For the text-containing cell, return its midpoint in (X, Y) coordinate format. 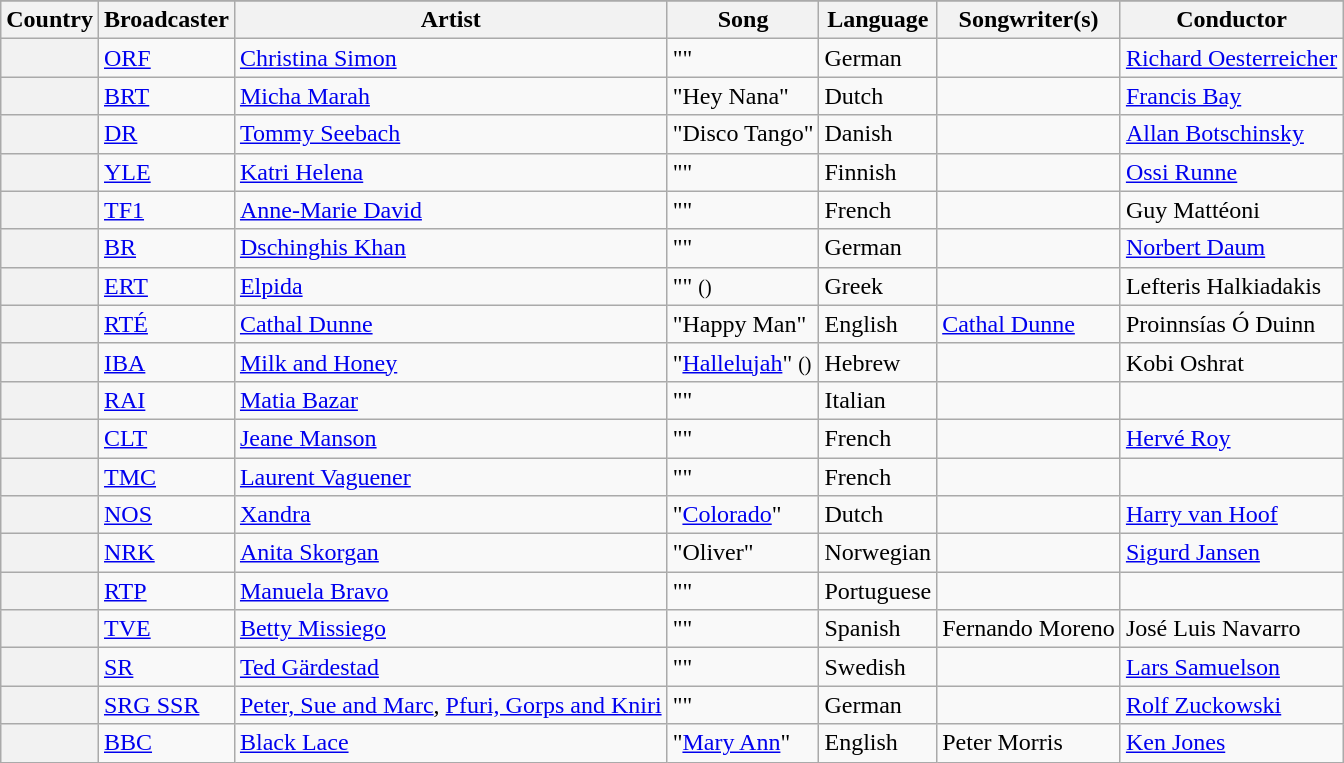
Portuguese (878, 591)
Country (50, 20)
BBC (166, 743)
Ossi Runne (1231, 172)
ERT (166, 286)
Norbert Daum (1231, 248)
TMC (166, 477)
Black Lace (450, 743)
Betty Missiego (450, 629)
NOS (166, 515)
Elpida (450, 286)
TF1 (166, 210)
RTÉ (166, 324)
SRG SSR (166, 705)
Christina Simon (450, 58)
Guy Mattéoni (1231, 210)
Richard Oesterreicher (1231, 58)
Milk and Honey (450, 362)
TVE (166, 629)
Laurent Vaguener (450, 477)
Norwegian (878, 553)
Greek (878, 286)
Artist (450, 20)
Manuela Bravo (450, 591)
Spanish (878, 629)
"" () (743, 286)
"Hallelujah" () (743, 362)
Lars Samuelson (1231, 667)
Kobi Oshrat (1231, 362)
Swedish (878, 667)
Jeane Manson (450, 438)
Anne-Marie David (450, 210)
Sigurd Jansen (1231, 553)
Harry van Hoof (1231, 515)
Ted Gärdestad (450, 667)
"Disco Tango" (743, 134)
Fernando Moreno (1029, 629)
RTP (166, 591)
Micha Marah (450, 96)
RAI (166, 400)
IBA (166, 362)
"Colorado" (743, 515)
José Luis Navarro (1231, 629)
SR (166, 667)
Conductor (1231, 20)
Songwriter(s) (1029, 20)
Katri Helena (450, 172)
Proinnsías Ó Duinn (1231, 324)
Peter, Sue and Marc, Pfuri, Gorps and Kniri (450, 705)
ORF (166, 58)
Italian (878, 400)
DR (166, 134)
"Oliver" (743, 553)
Anita Skorgan (450, 553)
CLT (166, 438)
YLE (166, 172)
"Happy Man" (743, 324)
Dschinghis Khan (450, 248)
Allan Botschinsky (1231, 134)
Danish (878, 134)
Rolf Zuckowski (1231, 705)
Finnish (878, 172)
"Hey Nana" (743, 96)
Xandra (450, 515)
Francis Bay (1231, 96)
Hebrew (878, 362)
"Mary Ann" (743, 743)
Matia Bazar (450, 400)
NRK (166, 553)
Song (743, 20)
Ken Jones (1231, 743)
Broadcaster (166, 20)
Hervé Roy (1231, 438)
Tommy Seebach (450, 134)
Language (878, 20)
BR (166, 248)
Peter Morris (1029, 743)
Lefteris Halkiadakis (1231, 286)
BRT (166, 96)
